Identify which cell holds the provided text, then report its [X, Y] central coordinate. 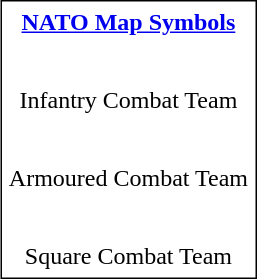
Infantry Combat Team [128, 100]
NATO Map Symbols [128, 22]
Square Combat Team [128, 256]
Armoured Combat Team [128, 178]
